Search for the cell housing the specified text and yield its [x, y] center coordinate. 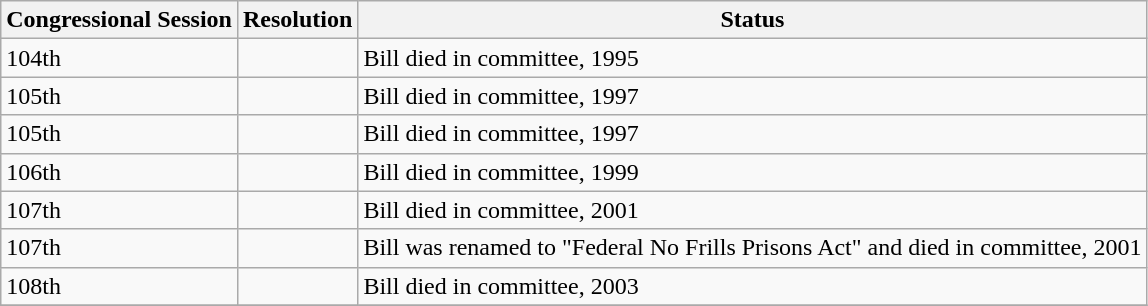
Bill died in committee, 1999 [752, 172]
Status [752, 20]
Bill died in committee, 2001 [752, 210]
108th [120, 286]
104th [120, 58]
106th [120, 172]
Bill died in committee, 1995 [752, 58]
Bill was renamed to "Federal No Frills Prisons Act" and died in committee, 2001 [752, 248]
Bill died in committee, 2003 [752, 286]
Congressional Session [120, 20]
Resolution [297, 20]
